Identify which cell holds the provided text, then report its [X, Y] central coordinate. 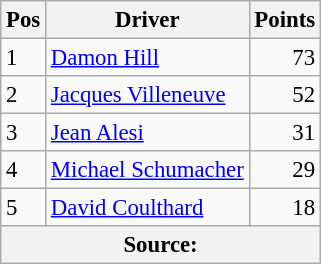
52 [284, 95]
Source: [161, 245]
Driver [148, 20]
31 [284, 133]
4 [24, 170]
David Coulthard [148, 208]
3 [24, 133]
73 [284, 58]
Points [284, 20]
29 [284, 170]
Damon Hill [148, 58]
Pos [24, 20]
Jean Alesi [148, 133]
Jacques Villeneuve [148, 95]
Michael Schumacher [148, 170]
5 [24, 208]
18 [284, 208]
1 [24, 58]
2 [24, 95]
